Return the [X, Y] coordinate for the center point of the cell that contains the specified text.  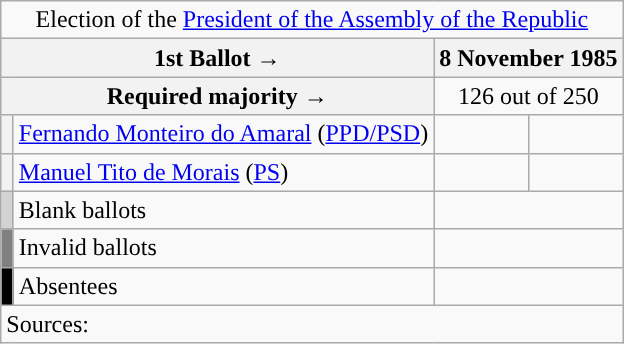
126 out of 250 [528, 96]
Absentees [223, 286]
Blank ballots [223, 210]
8 November 1985 [528, 58]
Manuel Tito de Morais (PS) [223, 172]
Sources: [312, 324]
Election of the President of the Assembly of the Republic [312, 20]
Required majority → [218, 96]
Fernando Monteiro do Amaral (PPD/PSD) [223, 134]
1st Ballot → [218, 58]
Invalid ballots [223, 248]
